Pinpoint the cell where the given text exists, returning its (X, Y) midpoint coordinate. 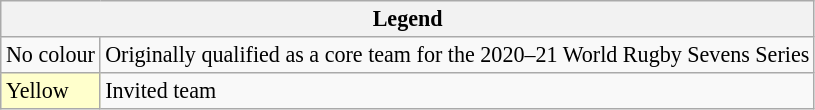
Originally qualified as a core team for the 2020–21 World Rugby Sevens Series (457, 54)
Yellow (50, 90)
Invited team (457, 90)
Legend (408, 18)
No colour (50, 54)
